Pinpoint the cell where the given text exists, returning its (x, y) midpoint coordinate. 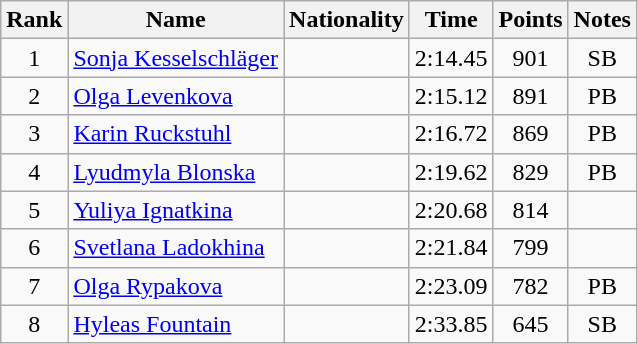
8 (34, 324)
5 (34, 210)
2:20.68 (451, 210)
2 (34, 96)
891 (530, 96)
799 (530, 248)
7 (34, 286)
869 (530, 134)
Olga Rypakova (176, 286)
1 (34, 58)
Hyleas Fountain (176, 324)
2:33.85 (451, 324)
782 (530, 286)
2:21.84 (451, 248)
Lyudmyla Blonska (176, 172)
6 (34, 248)
Yuliya Ignatkina (176, 210)
2:23.09 (451, 286)
2:15.12 (451, 96)
829 (530, 172)
Rank (34, 20)
Time (451, 20)
Svetlana Ladokhina (176, 248)
Olga Levenkova (176, 96)
814 (530, 210)
2:16.72 (451, 134)
Nationality (347, 20)
645 (530, 324)
Name (176, 20)
Points (530, 20)
Sonja Kesselschläger (176, 58)
2:19.62 (451, 172)
4 (34, 172)
901 (530, 58)
Karin Ruckstuhl (176, 134)
3 (34, 134)
2:14.45 (451, 58)
Notes (602, 20)
